Extract the (X, Y) coordinate from the center of the cell holding the provided text.  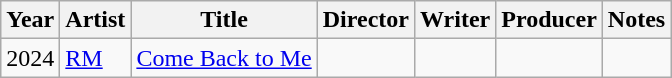
Come Back to Me (224, 58)
Artist (96, 20)
RM (96, 58)
2024 (30, 58)
Notes (636, 20)
Year (30, 20)
Producer (550, 20)
Title (224, 20)
Director (366, 20)
Writer (454, 20)
